Detect which cell encompasses the target text, then output its [x, y] center coordinate. 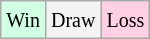
Loss [126, 20]
Win [24, 20]
Draw [72, 20]
